Output the [X, Y] coordinate of the center of the cell containing the given text.  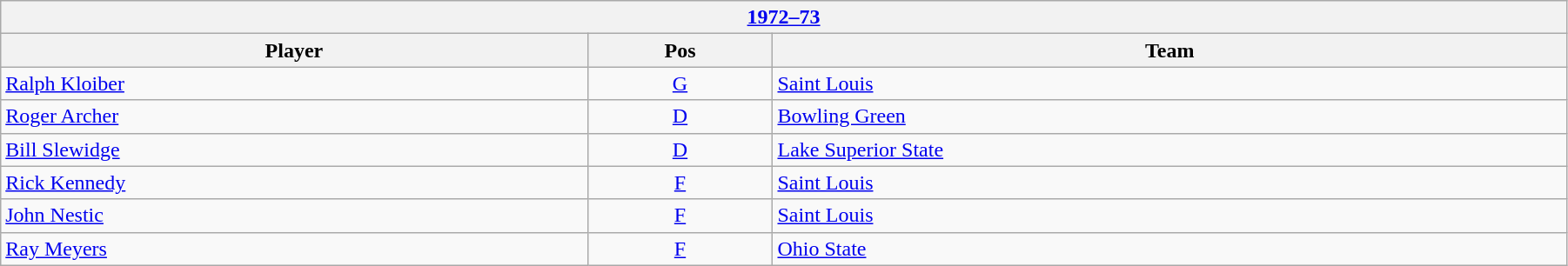
Ray Meyers [294, 249]
1972–73 [784, 17]
Bowling Green [1169, 116]
Rick Kennedy [294, 183]
Bill Slewidge [294, 150]
Team [1169, 50]
Player [294, 50]
Ohio State [1169, 249]
Lake Superior State [1169, 150]
John Nestic [294, 216]
Roger Archer [294, 116]
G [680, 83]
Ralph Kloiber [294, 83]
Pos [680, 50]
